Find where the given text appears and provide that cell's center as [X, Y] coordinate. 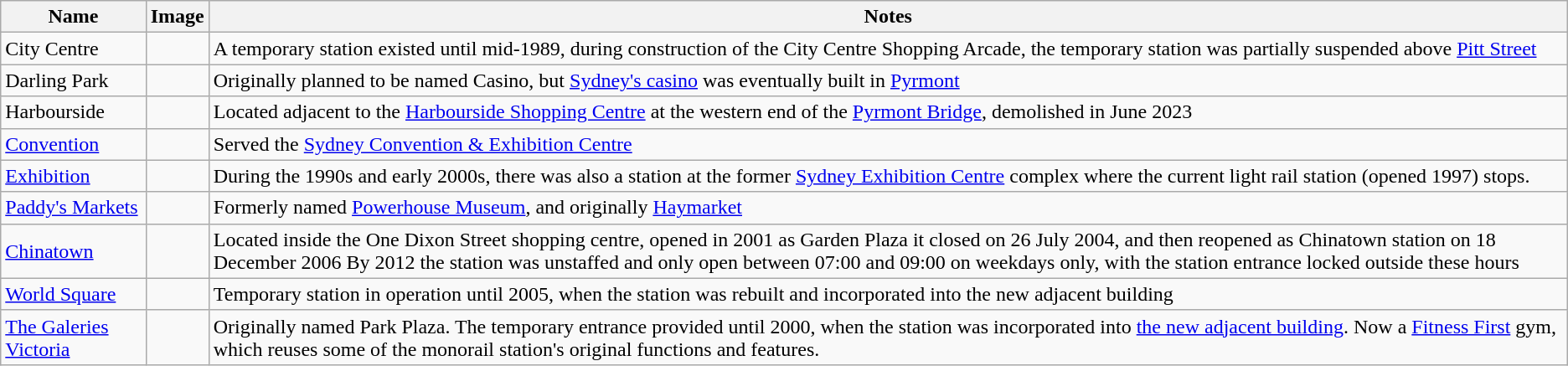
Harbourside [74, 112]
Chinatown [74, 251]
Originally planned to be named Casino, but Sydney's casino was eventually built in Pyrmont [888, 80]
Notes [888, 17]
Darling Park [74, 80]
Located adjacent to the Harbourside Shopping Centre at the western end of the Pyrmont Bridge, demolished in June 2023 [888, 112]
Name [74, 17]
Paddy's Markets [74, 208]
City Centre [74, 49]
Exhibition [74, 176]
World Square [74, 294]
Temporary station in operation until 2005, when the station was rebuilt and incorporated into the new adjacent building [888, 294]
The Galeries Victoria [74, 337]
Served the Sydney Convention & Exhibition Centre [888, 144]
Formerly named Powerhouse Museum, and originally Haymarket [888, 208]
Convention [74, 144]
Image [178, 17]
